Pinpoint the cell where the given text exists, returning its (X, Y) midpoint coordinate. 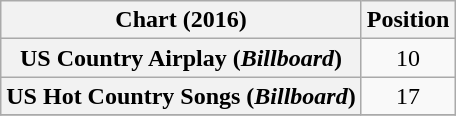
US Hot Country Songs (Billboard) (181, 96)
10 (408, 58)
Position (408, 20)
17 (408, 96)
Chart (2016) (181, 20)
US Country Airplay (Billboard) (181, 58)
